Find where the given text appears and provide that cell's center as [X, Y] coordinate. 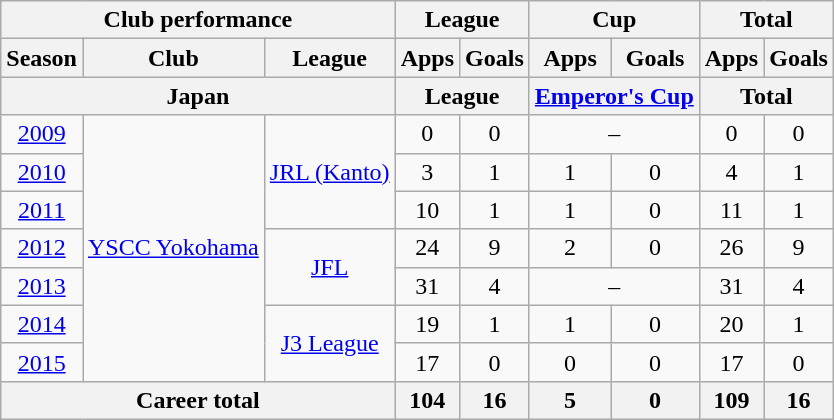
YSCC Yokohama [173, 248]
J3 League [330, 343]
Club [173, 58]
JRL (Kanto) [330, 172]
Career total [198, 400]
Emperor's Cup [614, 96]
104 [427, 400]
19 [427, 324]
2013 [42, 286]
2009 [42, 134]
2015 [42, 362]
109 [731, 400]
2012 [42, 248]
24 [427, 248]
10 [427, 210]
Season [42, 58]
5 [570, 400]
2 [570, 248]
11 [731, 210]
2011 [42, 210]
JFL [330, 267]
2010 [42, 172]
20 [731, 324]
Japan [198, 96]
Club performance [198, 20]
3 [427, 172]
Cup [614, 20]
2014 [42, 324]
26 [731, 248]
